For the text-containing cell, return its midpoint in (X, Y) coordinate format. 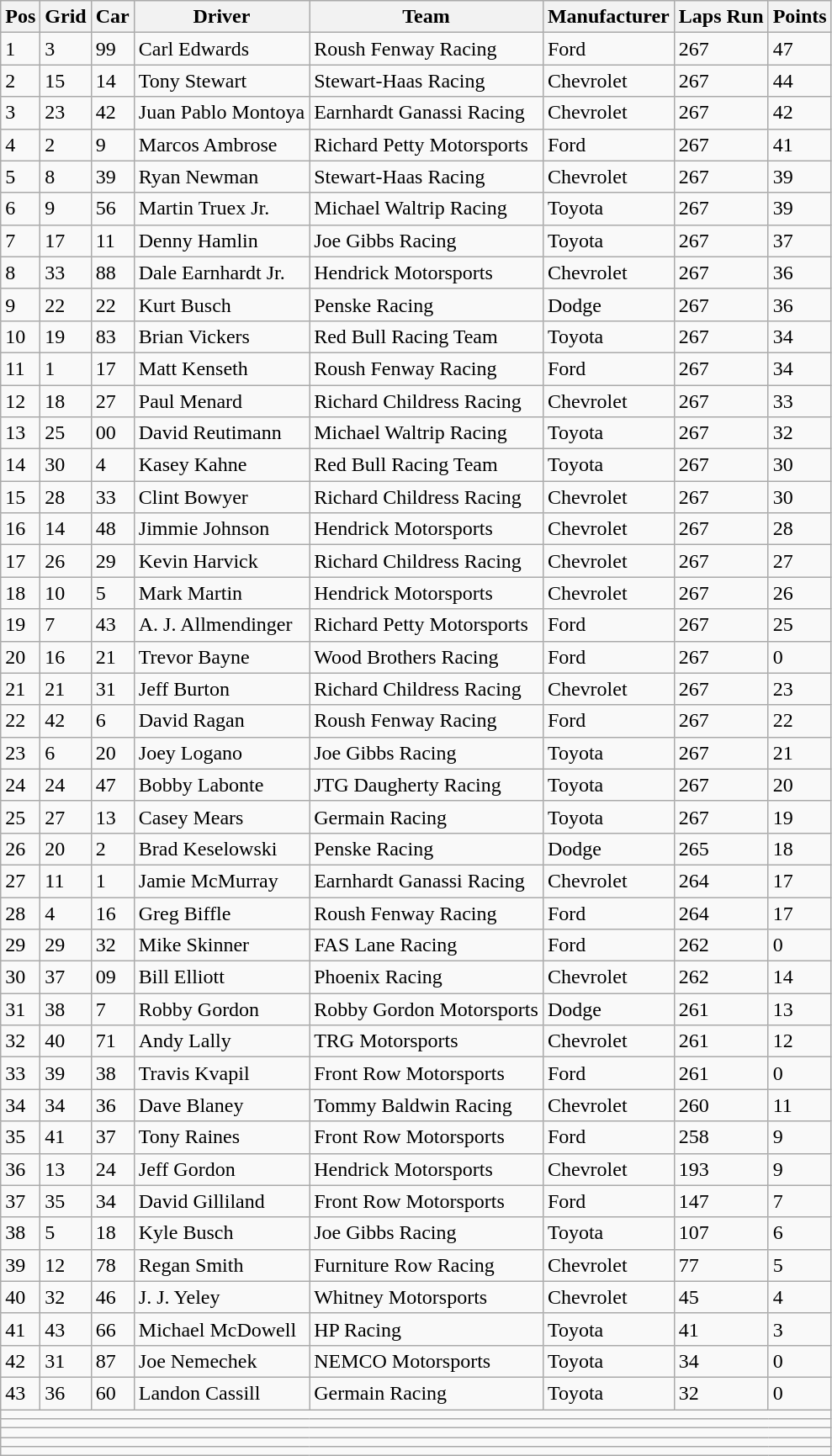
265 (721, 849)
David Ragan (221, 721)
Joe Nemechek (221, 1361)
193 (721, 1169)
Brad Keselowski (221, 849)
FAS Lane Racing (427, 945)
Car (113, 17)
Tony Stewart (221, 81)
Marcos Ambrose (221, 145)
46 (113, 1297)
71 (113, 1041)
66 (113, 1329)
Mark Martin (221, 593)
JTG Daugherty Racing (427, 785)
44 (799, 81)
Jeff Gordon (221, 1169)
Michael McDowell (221, 1329)
Travis Kvapil (221, 1073)
Kyle Busch (221, 1233)
Clint Bowyer (221, 497)
Pos (20, 17)
260 (721, 1105)
Carl Edwards (221, 49)
Matt Kenseth (221, 368)
J. J. Yeley (221, 1297)
Casey Mears (221, 817)
Points (799, 17)
Bobby Labonte (221, 785)
Trevor Bayne (221, 657)
Kurt Busch (221, 304)
Paul Menard (221, 401)
Kasey Kahne (221, 465)
Andy Lally (221, 1041)
60 (113, 1393)
Jamie McMurray (221, 881)
Robby Gordon (221, 1009)
David Reutimann (221, 433)
77 (721, 1265)
TRG Motorsports (427, 1041)
147 (721, 1201)
Grid (66, 17)
Regan Smith (221, 1265)
Phoenix Racing (427, 977)
Whitney Motorsports (427, 1297)
Bill Elliott (221, 977)
David Gilliland (221, 1201)
Ryan Newman (221, 177)
Kevin Harvick (221, 561)
A. J. Allmendinger (221, 625)
Manufacturer (608, 17)
09 (113, 977)
Landon Cassill (221, 1393)
Wood Brothers Racing (427, 657)
99 (113, 49)
00 (113, 433)
NEMCO Motorsports (427, 1361)
Tony Raines (221, 1137)
258 (721, 1137)
83 (113, 336)
Joey Logano (221, 753)
Mike Skinner (221, 945)
Jimmie Johnson (221, 529)
Martin Truex Jr. (221, 209)
Dale Earnhardt Jr. (221, 273)
HP Racing (427, 1329)
Furniture Row Racing (427, 1265)
Dave Blaney (221, 1105)
48 (113, 529)
56 (113, 209)
88 (113, 273)
Team (427, 17)
78 (113, 1265)
Denny Hamlin (221, 241)
107 (721, 1233)
87 (113, 1361)
Greg Biffle (221, 913)
Tommy Baldwin Racing (427, 1105)
Driver (221, 17)
Juan Pablo Montoya (221, 113)
Jeff Burton (221, 689)
Brian Vickers (221, 336)
Robby Gordon Motorsports (427, 1009)
Laps Run (721, 17)
45 (721, 1297)
